Identify which cell holds the provided text, then report its (X, Y) central coordinate. 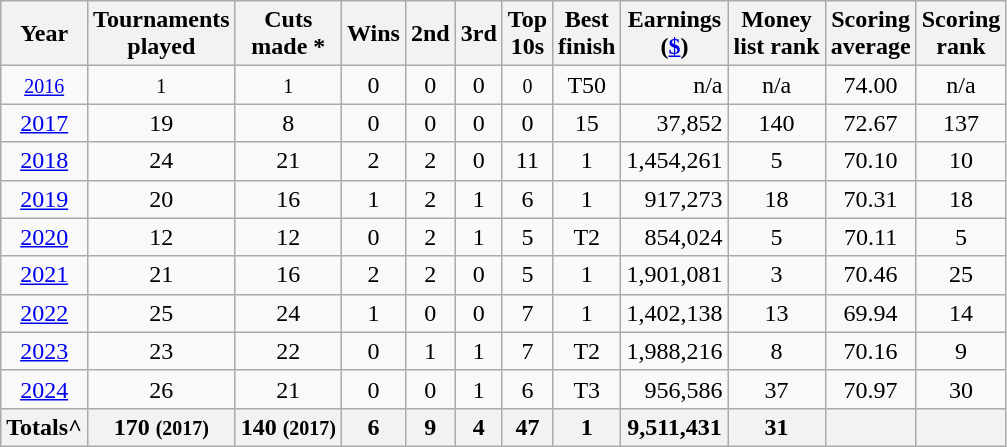
Scoringrank (961, 34)
140 (776, 123)
2024 (44, 389)
37,852 (674, 123)
70.46 (870, 275)
Totals^ (44, 427)
70.10 (870, 161)
10 (961, 161)
20 (162, 199)
Earnings($) (674, 34)
T3 (587, 389)
11 (527, 161)
70.31 (870, 199)
Year (44, 34)
2023 (44, 351)
140 (2017) (288, 427)
2019 (44, 199)
3rd (478, 34)
2021 (44, 275)
854,024 (674, 237)
3 (776, 275)
74.00 (870, 85)
Moneylist rank (776, 34)
14 (961, 313)
Cuts made * (288, 34)
2017 (44, 123)
22 (288, 351)
26 (162, 389)
917,273 (674, 199)
Tournaments played (162, 34)
30 (961, 389)
15 (587, 123)
47 (527, 427)
31 (776, 427)
T50 (587, 85)
137 (961, 123)
1,402,138 (674, 313)
2022 (44, 313)
Best finish (587, 34)
72.67 (870, 123)
956,586 (674, 389)
Top 10s (527, 34)
Wins (373, 34)
2016 (44, 85)
70.97 (870, 389)
37 (776, 389)
70.11 (870, 237)
4 (478, 427)
13 (776, 313)
2020 (44, 237)
2nd (430, 34)
23 (162, 351)
2018 (44, 161)
9,511,431 (674, 427)
69.94 (870, 313)
1,454,261 (674, 161)
1,901,081 (674, 275)
Scoring average (870, 34)
70.16 (870, 351)
170 (2017) (162, 427)
19 (162, 123)
1,988,216 (674, 351)
